Pinpoint the cell where the given text exists, returning its [x, y] midpoint coordinate. 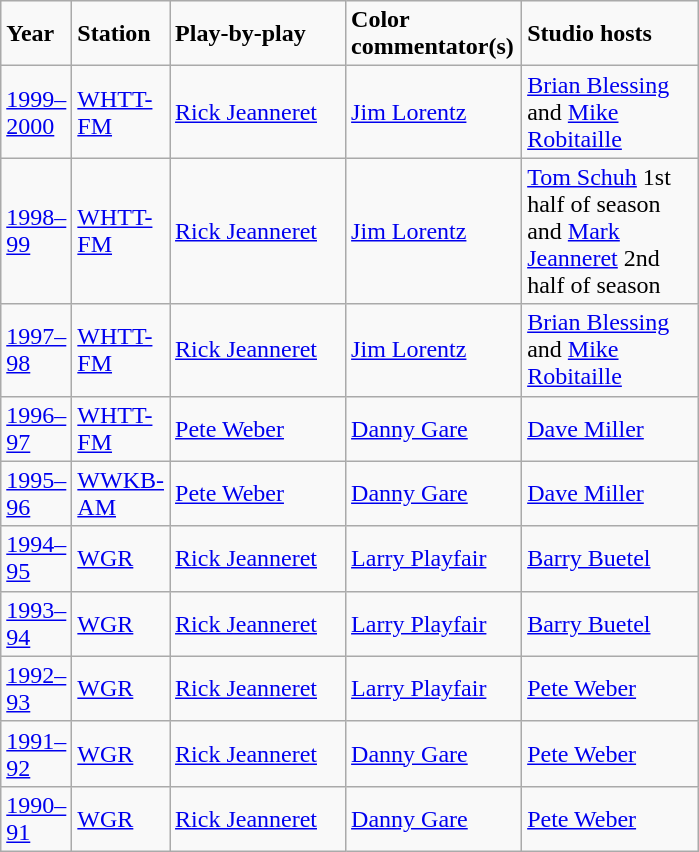
Station [121, 34]
1991–92 [36, 754]
1993–94 [36, 624]
1992–93 [36, 688]
Studio hosts [610, 34]
1995–96 [36, 494]
Play-by-play [258, 34]
1994–95 [36, 558]
1996–97 [36, 428]
Tom Schuh 1st half of season and Mark Jeanneret 2nd half of season [610, 231]
1998–99 [36, 231]
Year [36, 34]
Color commentator(s) [434, 34]
WWKB-AM [121, 494]
1999–2000 [36, 112]
1990–91 [36, 818]
1997–98 [36, 350]
